Find where the given text appears and provide that cell's center as [x, y] coordinate. 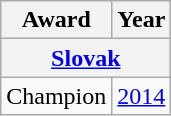
Slovak [86, 58]
2014 [142, 96]
Year [142, 20]
Award [56, 20]
Champion [56, 96]
